Scan for the cell matching the given text and deliver its (x, y) coordinate at center. 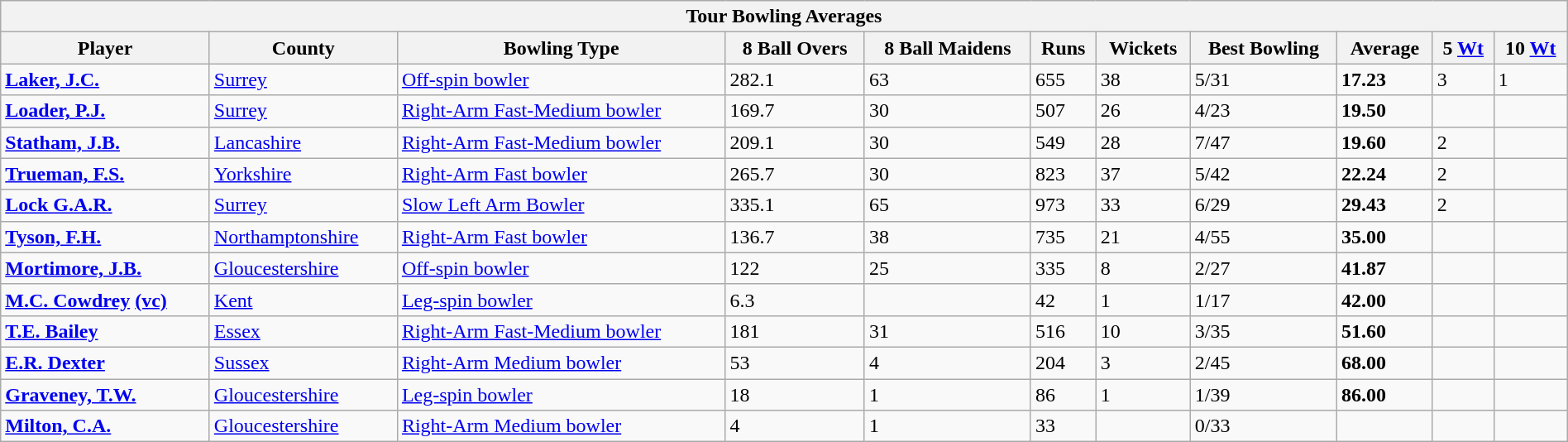
35.00 (1385, 237)
6/29 (1264, 205)
335 (1064, 268)
26 (1143, 111)
8 Ball Overs (795, 48)
18 (795, 395)
Graveney, T.W. (106, 395)
8 Ball Maidens (948, 48)
3/35 (1264, 331)
Lock G.A.R. (106, 205)
Loader, P.J. (106, 111)
42.00 (1385, 300)
Slow Left Arm Bowler (561, 205)
41.87 (1385, 268)
M.C. Cowdrey (vc) (106, 300)
E.R. Dexter (106, 363)
Milton, C.A. (106, 426)
29.43 (1385, 205)
507 (1064, 111)
735 (1064, 237)
T.E. Bailey (106, 331)
5 Wt (1463, 48)
42 (1064, 300)
655 (1064, 79)
21 (1143, 237)
86 (1064, 395)
282.1 (795, 79)
25 (948, 268)
County (303, 48)
Best Bowling (1264, 48)
19.60 (1385, 142)
Northamptonshire (303, 237)
37 (1143, 174)
31 (948, 331)
1/39 (1264, 395)
136.7 (795, 237)
335.1 (795, 205)
204 (1064, 363)
Bowling Type (561, 48)
7/47 (1264, 142)
209.1 (795, 142)
1/17 (1264, 300)
2/27 (1264, 268)
Player (106, 48)
Yorkshire (303, 174)
Statham, J.B. (106, 142)
8 (1143, 268)
265.7 (795, 174)
51.60 (1385, 331)
0/33 (1264, 426)
4/55 (1264, 237)
2/45 (1264, 363)
86.00 (1385, 395)
Trueman, F.S. (106, 174)
181 (795, 331)
Wickets (1143, 48)
122 (795, 268)
22.24 (1385, 174)
Tyson, F.H. (106, 237)
17.23 (1385, 79)
973 (1064, 205)
549 (1064, 142)
63 (948, 79)
169.7 (795, 111)
Laker, J.C. (106, 79)
Lancashire (303, 142)
Kent (303, 300)
Runs (1064, 48)
Average (1385, 48)
6.3 (795, 300)
823 (1064, 174)
65 (948, 205)
68.00 (1385, 363)
5/31 (1264, 79)
10 Wt (1530, 48)
4/23 (1264, 111)
Sussex (303, 363)
Tour Bowling Averages (784, 17)
10 (1143, 331)
Mortimore, J.B. (106, 268)
516 (1064, 331)
5/42 (1264, 174)
28 (1143, 142)
Essex (303, 331)
53 (795, 363)
19.50 (1385, 111)
